Output the [x, y] coordinate of the center of the cell containing the given text.  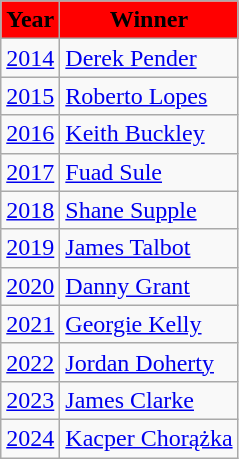
Georgie Kelly [149, 324]
Danny Grant [149, 286]
2018 [30, 210]
Shane Supple [149, 210]
Fuad Sule [149, 172]
2024 [30, 438]
2015 [30, 96]
2014 [30, 58]
2020 [30, 286]
2016 [30, 134]
James Clarke [149, 400]
2019 [30, 248]
2023 [30, 400]
Kacper Chorążka [149, 438]
Keith Buckley [149, 134]
Winner [149, 20]
2021 [30, 324]
Jordan Doherty [149, 362]
Derek Pender [149, 58]
James Talbot [149, 248]
2017 [30, 172]
Year [30, 20]
Roberto Lopes [149, 96]
2022 [30, 362]
